Output the (X, Y) coordinate of the center of the cell containing the given text.  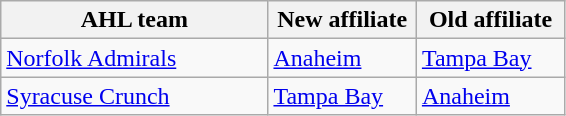
Norfolk Admirals (134, 58)
Old affiliate (490, 20)
Syracuse Crunch (134, 96)
New affiliate (342, 20)
AHL team (134, 20)
